Locate the cell with the specified text and output its (x, y) center coordinate. 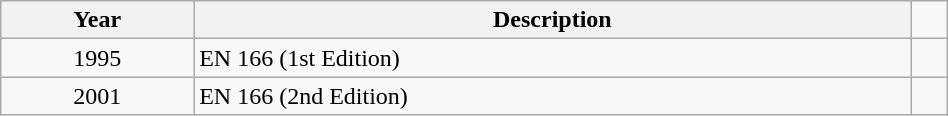
EN 166 (2nd Edition) (552, 96)
Description (552, 20)
2001 (98, 96)
Year (98, 20)
EN 166 (1st Edition) (552, 58)
1995 (98, 58)
